Determine the [x, y] coordinate at the center of the cell enclosing the given text.  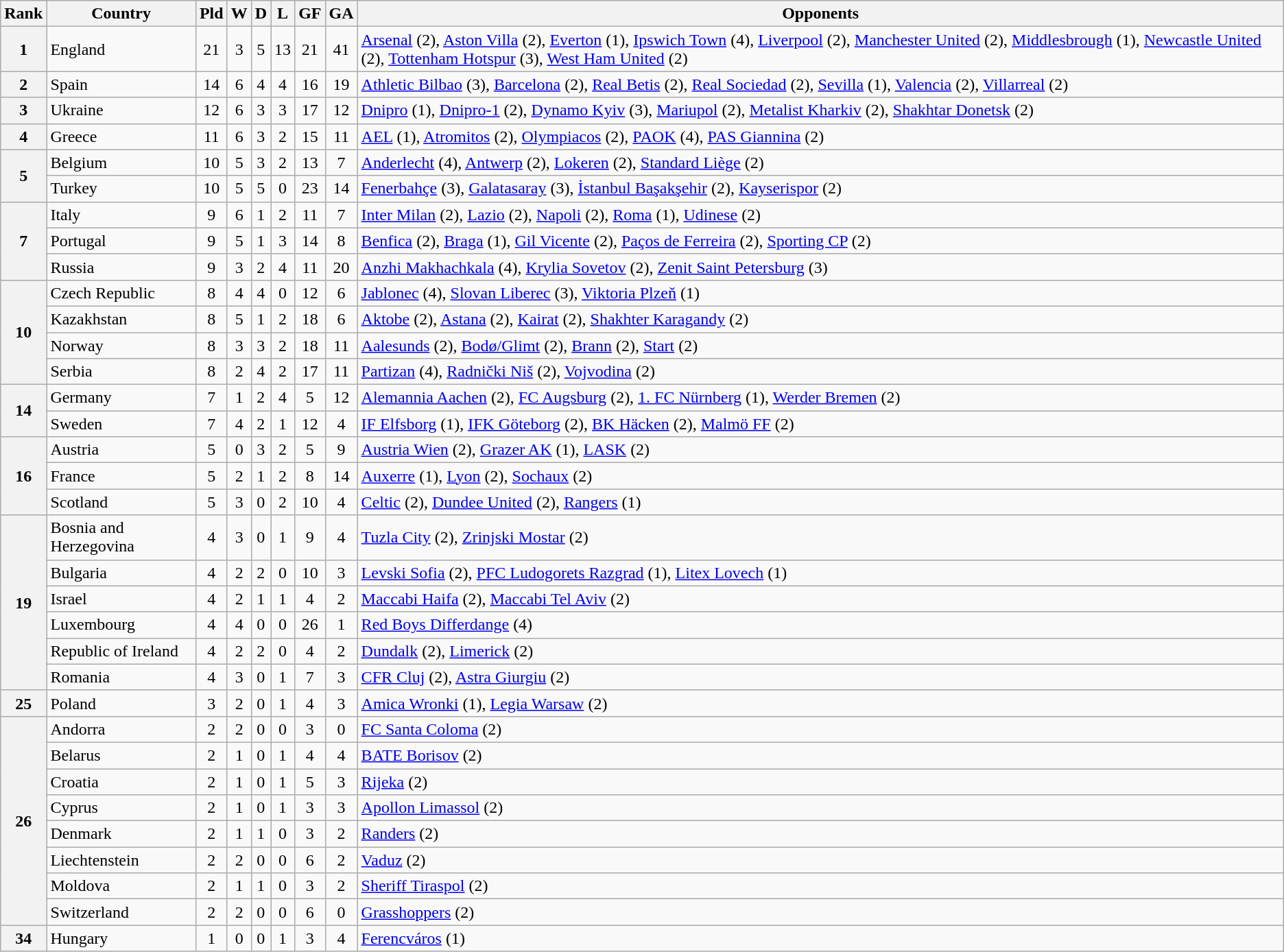
Spain [121, 84]
Hungary [121, 938]
AEL (1), Atromitos (2), Olympiacos (2), PAOK (4), PAS Giannina (2) [820, 136]
W [239, 14]
Levski Sofia (2), PFC Ludogorets Razgrad (1), Litex Lovech (1) [820, 573]
Red Boys Differdange (4) [820, 625]
Opponents [820, 14]
Alemannia Aachen (2), FC Augsburg (2), 1. FC Nürnberg (1), Werder Bremen (2) [820, 398]
Apollon Limassol (2) [820, 808]
Ukraine [121, 110]
Cyprus [121, 808]
Aktobe (2), Astana (2), Kairat (2), Shakhter Karagandy (2) [820, 319]
Dnipro (1), Dnipro-1 (2), Dynamo Kyiv (3), Mariupol (2), Metalist Kharkiv (2), Shakhtar Donetsk (2) [820, 110]
Switzerland [121, 912]
Country [121, 14]
Anderlecht (4), Antwerp (2), Lokeren (2), Standard Liège (2) [820, 163]
Dundalk (2), Limerick (2) [820, 651]
Italy [121, 215]
CFR Cluj (2), Astra Giurgiu (2) [820, 677]
Andorra [121, 729]
Kazakhstan [121, 319]
Denmark [121, 834]
20 [342, 267]
Greece [121, 136]
GA [342, 14]
France [121, 476]
23 [310, 189]
Sweden [121, 424]
Partizan (4), Radnički Niš (2), Vojvodina (2) [820, 372]
Ferencváros (1) [820, 938]
Amica Wronki (1), Legia Warsaw (2) [820, 703]
Serbia [121, 372]
Randers (2) [820, 834]
Romania [121, 677]
Jablonec (4), Slovan Liberec (3), Viktoria Plzeň (1) [820, 293]
Rank [23, 14]
Maccabi Haifa (2), Maccabi Tel Aviv (2) [820, 599]
Pld [211, 14]
Fenerbahçe (3), Galatasaray (3), İstanbul Başakşehir (2), Kayserispor (2) [820, 189]
Austria [121, 450]
Germany [121, 398]
Vaduz (2) [820, 860]
Portugal [121, 241]
Turkey [121, 189]
Celtic (2), Dundee United (2), Rangers (1) [820, 502]
Anzhi Makhachkala (4), Krylia Sovetov (2), Zenit Saint Petersburg (3) [820, 267]
Czech Republic [121, 293]
41 [342, 49]
Tuzla City (2), Zrinjski Mostar (2) [820, 538]
Bosnia and Herzegovina [121, 538]
Republic of Ireland [121, 651]
25 [23, 703]
BATE Borisov (2) [820, 755]
Liechtenstein [121, 860]
Croatia [121, 781]
Rijeka (2) [820, 781]
Sheriff Tiraspol (2) [820, 886]
IF Elfsborg (1), IFK Göteborg (2), BK Häcken (2), Malmö FF (2) [820, 424]
D [261, 14]
Inter Milan (2), Lazio (2), Napoli (2), Roma (1), Udinese (2) [820, 215]
FC Santa Coloma (2) [820, 729]
Grasshoppers (2) [820, 912]
Bulgaria [121, 573]
England [121, 49]
Poland [121, 703]
Athletic Bilbao (3), Barcelona (2), Real Betis (2), Real Sociedad (2), Sevilla (1), Valencia (2), Villarreal (2) [820, 84]
Benfica (2), Braga (1), Gil Vicente (2), Paços de Ferreira (2), Sporting CP (2) [820, 241]
Israel [121, 599]
L [283, 14]
Belarus [121, 755]
Belgium [121, 163]
Moldova [121, 886]
Scotland [121, 502]
Luxembourg [121, 625]
Aalesunds (2), Bodø/Glimt (2), Brann (2), Start (2) [820, 345]
Norway [121, 345]
Austria Wien (2), Grazer AK (1), LASK (2) [820, 450]
GF [310, 14]
Auxerre (1), Lyon (2), Sochaux (2) [820, 476]
Russia [121, 267]
15 [310, 136]
34 [23, 938]
